Capture the cell that displays the provided text and extract its [x, y] central coordinate. 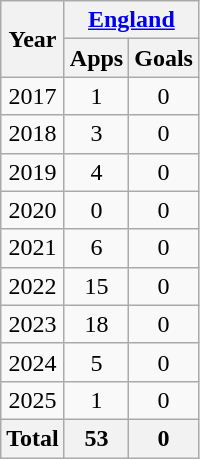
Total [33, 438]
2024 [33, 362]
2019 [33, 172]
6 [96, 248]
2017 [33, 96]
3 [96, 134]
2025 [33, 400]
2021 [33, 248]
Goals [164, 58]
Year [33, 39]
53 [96, 438]
15 [96, 286]
5 [96, 362]
England [131, 20]
4 [96, 172]
2018 [33, 134]
2022 [33, 286]
18 [96, 324]
2023 [33, 324]
Apps [96, 58]
2020 [33, 210]
